Determine the (x, y) coordinate at the center of the cell enclosing the given text.  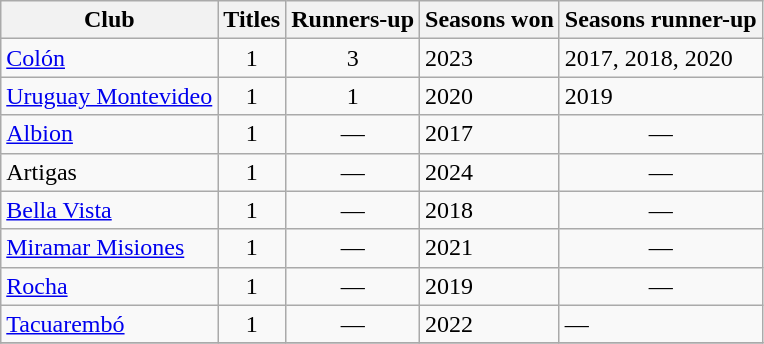
Club (110, 20)
Albion (110, 134)
Uruguay Montevideo (110, 96)
Miramar Misiones (110, 248)
2018 (490, 210)
Rocha (110, 286)
2022 (490, 324)
Runners-up (353, 20)
2023 (490, 58)
Bella Vista (110, 210)
2020 (490, 96)
2021 (490, 248)
2017 (490, 134)
3 (353, 58)
Titles (252, 20)
Tacuarembó (110, 324)
2024 (490, 172)
2017, 2018, 2020 (660, 58)
Artigas (110, 172)
Seasons runner-up (660, 20)
Colón (110, 58)
Seasons won (490, 20)
